For the text-containing cell, return its midpoint in (X, Y) coordinate format. 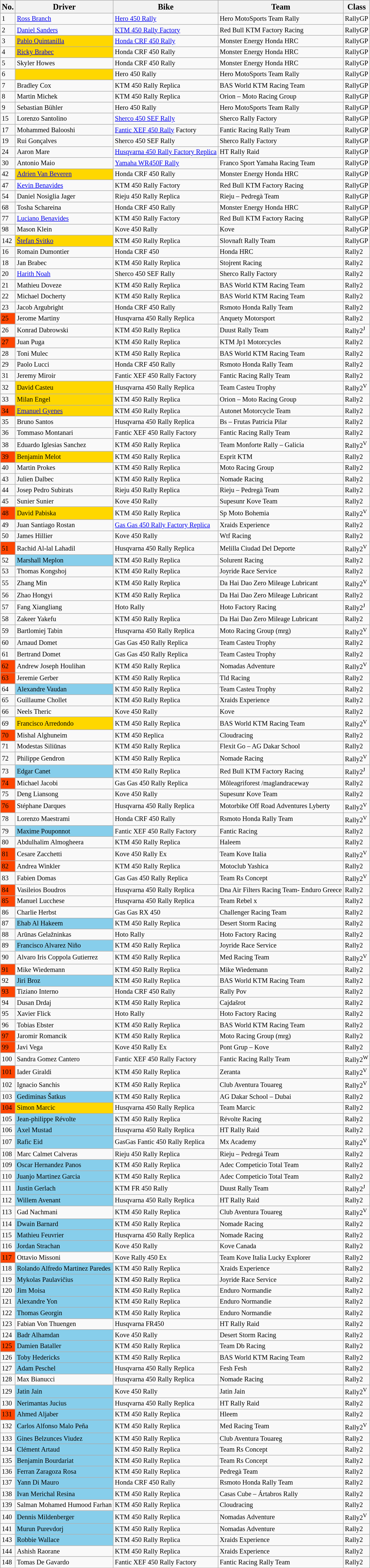
Martin Prokes (64, 468)
113 (8, 1212)
Ahmed Aljaber (64, 1414)
5 (8, 63)
Pont Grup – Kove (281, 1047)
2 (8, 30)
47 (8, 185)
Zhao Hongyi (64, 595)
73 (8, 771)
Xavier Flick (64, 1014)
141 (8, 1529)
Max Bianucci (64, 1379)
Zakeer Yakefu (64, 619)
Josep Pedro Subirats (64, 490)
Murun Purevdorj (64, 1529)
34 (8, 411)
Bertrand Domet (64, 654)
Gas Gas 450 Rally Factory Replica (166, 525)
Môleagriforest /maglandraceway (281, 783)
Ehab Al Hakeem (64, 923)
Romain Dumontier (64, 252)
1 (8, 19)
Honda CRF 450 (166, 252)
138 (8, 1494)
Manuel Lucchese (64, 901)
25 (8, 318)
68 (8, 207)
61 (8, 654)
74 (8, 783)
Deng Liansong (64, 794)
52 (8, 560)
79 (8, 831)
91 (8, 970)
45 (8, 501)
Moto Racing Group (281, 468)
Fang Xiangliang (64, 607)
KTM 450 Replica (166, 735)
57 (8, 607)
Fantic Racing (281, 831)
Ferran Zaragoza Rosa (64, 1472)
104 (8, 1108)
Toby Hedericks (64, 1357)
Zhang Min (64, 583)
56 (8, 595)
76 (8, 806)
Hleem (281, 1414)
Nerimantas Jucius (64, 1403)
101 (8, 1072)
Francisco Arredondo (64, 723)
Wtf Racing (281, 536)
Sandra Gomez Cantero (64, 1059)
135 (8, 1461)
Motoclub Yashica (281, 866)
Team Marcic (281, 1108)
71 (8, 746)
116 (8, 1246)
Dwain Barnard (64, 1224)
Luciano Benavides (64, 219)
Jan Brabec (64, 263)
142 (8, 241)
3 (8, 41)
16 (8, 252)
Cesare Zacchetti (64, 854)
Rafic Eid (64, 1142)
Bartlomiej Tabin (64, 631)
18 (8, 263)
15 (8, 119)
51 (8, 548)
Class (356, 7)
AG Dakar School – Dubai (281, 1097)
102 (8, 1085)
44 (8, 490)
Benjamin Bourdariat (64, 1461)
Motorbike Off Road Adventures Lyberty (281, 806)
Andrea Winkler (64, 866)
81 (8, 854)
James Hillier (64, 536)
Adam Peschel (64, 1368)
38 (8, 445)
128 (8, 1379)
Rally2W (356, 1059)
Rui Gonçalves (64, 141)
Willem Avenant (64, 1200)
Konrad Dabrowski (64, 330)
Franco Sport Yamaha Racing Team (281, 163)
Jeremie Gerber (64, 678)
Julien Dalbec (64, 479)
94 (8, 1003)
148 (8, 1562)
Ottavio Missoni (64, 1257)
130 (8, 1403)
Rolando Alfredo Martinez Paredes (64, 1268)
Ricky Brabec (64, 52)
Philippe Gendron (64, 758)
58 (8, 619)
Arūnas Gelažninkas (64, 934)
39 (8, 457)
4 (8, 52)
Ivan Merichal Resina (64, 1494)
Gines Belzunces Viudez (64, 1438)
Francisco Alvarez Niño (64, 946)
Abdulhalim Almogheera (64, 842)
85 (8, 901)
Bruno Santos (64, 422)
Ashish Raorane (64, 1551)
137 (8, 1483)
Adrien Van Beveren (64, 174)
33 (8, 400)
Tiziano Interno (64, 992)
Štefan Svitko (64, 241)
Tosha Schareina (64, 207)
Arnaud Domet (64, 643)
Kevin Benavides (64, 185)
Bs – Frutas Patricia Pilar (281, 422)
Stojrent Racing (281, 263)
Honda HRC (281, 252)
Jiri Broz (64, 980)
107 (8, 1142)
Alexandre Yon (64, 1302)
Aaron Mare (64, 152)
114 (8, 1224)
Gad Nachmani (64, 1212)
Mathieu Doveze (64, 285)
Team Monforte Rally – Galicia (281, 445)
80 (8, 842)
31 (8, 376)
Slovnaft Rally Team (281, 241)
David Pabiska (64, 513)
Axel Mustad (64, 1130)
125 (8, 1346)
106 (8, 1130)
87 (8, 923)
Husqvarna FR450 (166, 1324)
Casas Cube – Ártabros Rally (281, 1494)
Thomas Kongshoj (64, 571)
131 (8, 1414)
Team Kove Italia Lucky Explorer (281, 1257)
Fesh Fesh (281, 1368)
48 (8, 513)
119 (8, 1280)
23 (8, 307)
Marc Calmet Calveras (64, 1154)
62 (8, 666)
No. (8, 7)
Ross Branch (64, 19)
22 (8, 296)
Solurent Racing (281, 560)
122 (8, 1313)
111 (8, 1188)
133 (8, 1438)
Mohammed Balooshi (64, 130)
110 (8, 1176)
Guillaume Chollet (64, 700)
Andrew Joseph Houlihan (64, 666)
105 (8, 1119)
Eduardo Iglesias Sanchez (64, 445)
126 (8, 1357)
136 (8, 1472)
Vasileios Boudros (64, 890)
42 (8, 174)
35 (8, 422)
144 (8, 1551)
Clément Artaud (64, 1449)
Bike (166, 7)
109 (8, 1165)
95 (8, 1014)
Martin Michek (64, 97)
Team Kove Italia (281, 854)
66 (8, 711)
Tommaso Montanari (64, 433)
Cajdašrot (281, 1003)
36 (8, 433)
Oscar Hernandez Panos (64, 1165)
98 (8, 229)
Alvaro Iris Coppola Gutierrez (64, 957)
Ignacio Sanchis (64, 1085)
Challenger Racing Team (281, 912)
26 (8, 330)
29 (8, 365)
Mathieu Feuvrier (64, 1235)
118 (8, 1268)
19 (8, 141)
143 (8, 1540)
112 (8, 1200)
70 (8, 735)
Modestas Siliūnas (64, 746)
43 (8, 479)
120 (8, 1291)
115 (8, 1235)
Charlie Herbst (64, 912)
Badr Alhamdan (64, 1335)
Anquety Motorsport (281, 318)
140 (8, 1517)
Thomas Georgin (64, 1313)
Pablo Quintanilla (64, 41)
Yamaha WR450F Rally (166, 163)
Robbie Wallace (64, 1540)
Jacob Argubright (64, 307)
Rieju – Pedregá Team (281, 1154)
Benjamin Melot (64, 457)
Neels Theric (64, 711)
134 (8, 1449)
Salman Mohamed Humood Farhan (64, 1505)
121 (8, 1302)
Melilla Ciudad Del Deporte (281, 548)
17 (8, 130)
Mishal Alghuneim (64, 735)
Harith Noah (64, 274)
Edgar Canet (64, 771)
Daniel Nosiglia Jager (64, 196)
Rally Pov (281, 992)
40 (8, 468)
Fabien Domas (64, 878)
Gediminas Šatkus (64, 1097)
Carlos Alfonso Malo Peña (64, 1426)
9 (8, 107)
KTM FR 450 Rally (166, 1188)
82 (8, 866)
Sebastian Bühler (64, 107)
132 (8, 1426)
59 (8, 631)
90 (8, 957)
KTM Jp1 Motorcycles (281, 342)
Javi Vega (64, 1047)
David Casteu (64, 388)
Tobias Ebster (64, 1025)
Juan Santiago Rostan (64, 525)
72 (8, 758)
Haleem (281, 842)
Jean-philippe Révolte (64, 1119)
139 (8, 1505)
Jeremy Miroir (64, 376)
Zeranta (281, 1072)
Stéphane Darques (64, 806)
27 (8, 342)
Flexit Go – AG Dakar School (281, 746)
28 (8, 353)
Bradley Cox (64, 85)
Gas Gas RX 450 (166, 912)
Jerome Martiny (64, 318)
30 (8, 163)
Michael Jacobi (64, 783)
20 (8, 274)
60 (8, 643)
Paolo Lucci (64, 365)
78 (8, 819)
Kove Rally 450 Ex (166, 1257)
24 (8, 152)
Team (281, 7)
117 (8, 1257)
Skyler Howes (64, 63)
Iader Giraldi (64, 1072)
Jaromir Romancik (64, 1036)
Fabian Von Thuengen (64, 1324)
88 (8, 934)
Team Db Racing (281, 1346)
Jordan Strachan (64, 1246)
7 (8, 85)
Justin Gerlach (64, 1188)
21 (8, 285)
63 (8, 678)
97 (8, 1036)
54 (8, 196)
8 (8, 97)
65 (8, 700)
Driver (64, 7)
Damien Bataller (64, 1346)
Michael Docherty (64, 296)
92 (8, 980)
Dennis Mildenberger (64, 1517)
75 (8, 794)
50 (8, 536)
124 (8, 1335)
49 (8, 525)
Daniel Sanders (64, 30)
Jim Moisa (64, 1291)
Rachid Al-lal Lahadil (64, 548)
103 (8, 1097)
84 (8, 890)
Sp Moto Bohemia (281, 513)
GasGas Fantic 450 Rally Replica (166, 1142)
Maxime Pouponnot (64, 831)
Alexandre Vaudan (64, 689)
99 (8, 1047)
Antonio Maio (64, 163)
Husqvarna 450 Rally Factory Replica (166, 152)
6 (8, 74)
93 (8, 992)
Esprit KTM (281, 457)
69 (8, 723)
77 (8, 219)
Dusan Drdaj (64, 1003)
Lorenzo Santolino (64, 119)
Tomas De Gavardo (64, 1562)
Révolte Racing (281, 1119)
Juan Puga (64, 342)
Yann Di Mauro (64, 1483)
Juanjo Martinez Garcia (64, 1176)
64 (8, 689)
127 (8, 1368)
129 (8, 1391)
96 (8, 1025)
Marshall Meplon (64, 560)
Simon Marcic (64, 1108)
Pedregà Team (281, 1472)
108 (8, 1154)
Autonet Motorcycle Team (281, 411)
Milan Engel (64, 400)
100 (8, 1059)
86 (8, 912)
123 (8, 1324)
Team Rebel x (281, 901)
83 (8, 878)
Tld Racing (281, 678)
Dna Air Filters Racing Team- Enduro Greece (281, 890)
Kove Canada (281, 1246)
Emanuel Gyenes (64, 411)
Sunier Sunier (64, 501)
55 (8, 583)
Toni Mulec (64, 353)
32 (8, 388)
Mykolas Paulavičius (64, 1280)
53 (8, 571)
Mason Klein (64, 229)
Lorenzo Maestrami (64, 819)
Mx Academy (281, 1142)
89 (8, 946)
